Locate the cell with the specified text and output its [x, y] center coordinate. 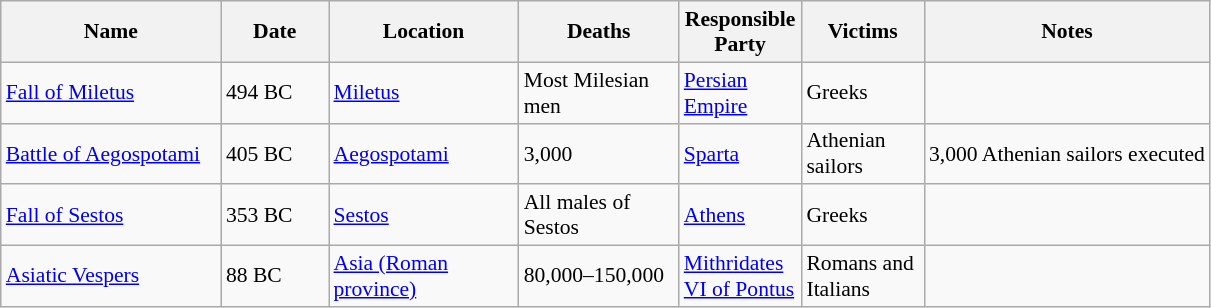
Victims [862, 32]
88 BC [275, 276]
Romans and Italians [862, 276]
3,000 Athenian sailors executed [1067, 154]
494 BC [275, 92]
Persian Empire [740, 92]
Name [111, 32]
Aegospotami [423, 154]
Most Milesian men [599, 92]
Athenian sailors [862, 154]
Fall of Miletus [111, 92]
Sparta [740, 154]
Date [275, 32]
80,000–150,000 [599, 276]
Responsible Party [740, 32]
Battle of Aegospotami [111, 154]
Location [423, 32]
Athens [740, 216]
Notes [1067, 32]
Asia (Roman province) [423, 276]
Miletus [423, 92]
405 BC [275, 154]
Deaths [599, 32]
Mithridates VI of Pontus [740, 276]
Asiatic Vespers [111, 276]
Sestos [423, 216]
353 BC [275, 216]
Fall of Sestos [111, 216]
All males of Sestos [599, 216]
3,000 [599, 154]
